Locate the cell with the specified text and output its [x, y] center coordinate. 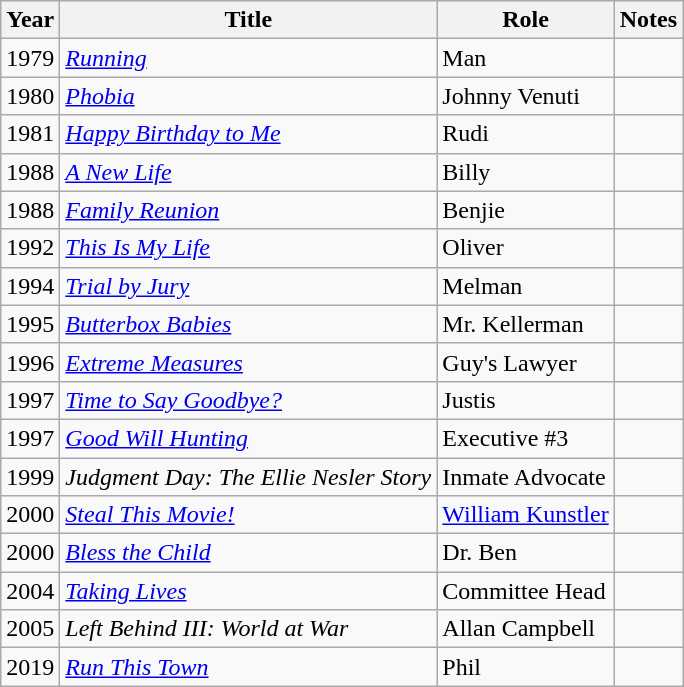
Mr. Kellerman [526, 324]
Happy Birthday to Me [248, 134]
Allan Campbell [526, 629]
Title [248, 20]
Phil [526, 667]
Steal This Movie! [248, 515]
Left Behind III: World at War [248, 629]
Running [248, 58]
Executive #3 [526, 438]
2004 [30, 591]
1996 [30, 362]
Butterbox Babies [248, 324]
Trial by Jury [248, 286]
2005 [30, 629]
Phobia [248, 96]
This Is My Life [248, 248]
Family Reunion [248, 210]
Bless the Child [248, 553]
Oliver [526, 248]
Melman [526, 286]
Man [526, 58]
Run This Town [248, 667]
Billy [526, 172]
Time to Say Goodbye? [248, 400]
1980 [30, 96]
Dr. Ben [526, 553]
1979 [30, 58]
Judgment Day: The Ellie Nesler Story [248, 477]
1981 [30, 134]
1995 [30, 324]
Taking Lives [248, 591]
1994 [30, 286]
Johnny Venuti [526, 96]
Justis [526, 400]
1999 [30, 477]
Guy's Lawyer [526, 362]
Good Will Hunting [248, 438]
William Kunstler [526, 515]
2019 [30, 667]
Extreme Measures [248, 362]
A New Life [248, 172]
Role [526, 20]
1992 [30, 248]
Benjie [526, 210]
Notes [648, 20]
Rudi [526, 134]
Inmate Advocate [526, 477]
Committee Head [526, 591]
Year [30, 20]
